Determine the (x, y) coordinate at the center of the cell enclosing the given text.  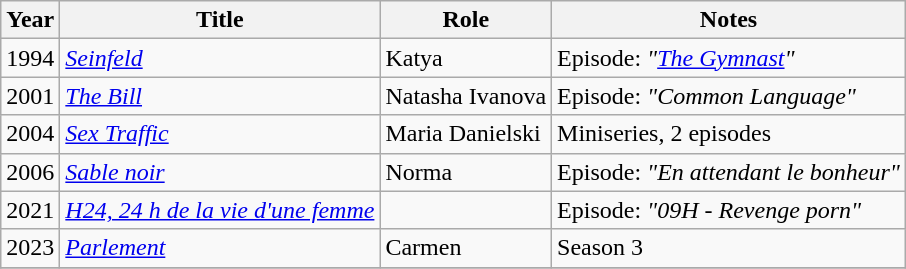
Maria Danielski (466, 134)
Sable noir (220, 172)
H24, 24 h de la vie d'une femme (220, 210)
Natasha Ivanova (466, 96)
Miniseries, 2 episodes (729, 134)
2023 (30, 248)
2004 (30, 134)
1994 (30, 58)
Episode: "09H - Revenge porn" (729, 210)
Role (466, 20)
Year (30, 20)
The Bill (220, 96)
2021 (30, 210)
2006 (30, 172)
Seinfeld (220, 58)
Episode: "Common Language" (729, 96)
Sex Traffic (220, 134)
Season 3 (729, 248)
Katya (466, 58)
Carmen (466, 248)
Episode: "The Gymnast" (729, 58)
Episode: "En attendant le bonheur" (729, 172)
Norma (466, 172)
2001 (30, 96)
Notes (729, 20)
Parlement (220, 248)
Title (220, 20)
